For the text-containing cell, return its midpoint in [x, y] coordinate format. 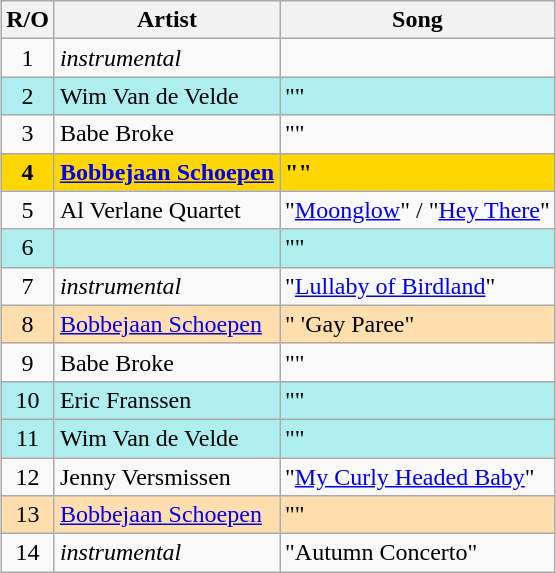
"My Curly Headed Baby" [418, 477]
Song [418, 20]
5 [28, 210]
4 [28, 172]
2 [28, 96]
14 [28, 553]
R/O [28, 20]
6 [28, 248]
"Lullaby of Birdland" [418, 286]
7 [28, 286]
1 [28, 58]
13 [28, 515]
12 [28, 477]
Al Verlane Quartet [166, 210]
9 [28, 362]
10 [28, 400]
Eric Franssen [166, 400]
Jenny Versmissen [166, 477]
"Autumn Concerto" [418, 553]
"Moonglow" / "Hey There" [418, 210]
3 [28, 134]
8 [28, 324]
Artist [166, 20]
" 'Gay Paree" [418, 324]
11 [28, 438]
